Locate the cell with the specified text and output its (x, y) center coordinate. 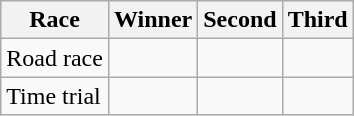
Second (240, 20)
Road race (55, 58)
Third (318, 20)
Time trial (55, 96)
Winner (152, 20)
Race (55, 20)
